Extract the [x, y] coordinate from the center of the cell holding the provided text.  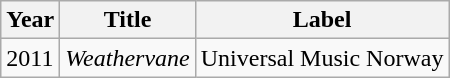
Weathervane [128, 58]
Title [128, 20]
Year [30, 20]
2011 [30, 58]
Universal Music Norway [322, 58]
Label [322, 20]
